Identify which cell holds the provided text, then report its (X, Y) central coordinate. 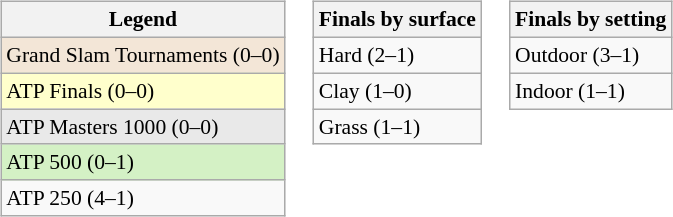
Grand Slam Tournaments (0–0) (142, 55)
ATP 250 (4–1) (142, 198)
ATP 500 (0–1) (142, 162)
Grass (1–1) (398, 127)
Hard (2–1) (398, 55)
Legend (142, 20)
Clay (1–0) (398, 91)
Indoor (1–1) (590, 91)
Finals by setting (590, 20)
Outdoor (3–1) (590, 55)
ATP Finals (0–0) (142, 91)
Finals by surface (398, 20)
ATP Masters 1000 (0–0) (142, 127)
